Find where the given text appears and provide that cell's center as (X, Y) coordinate. 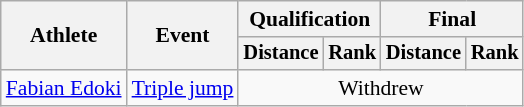
Final (452, 19)
Athlete (64, 36)
Triple jump (183, 88)
Withdrew (380, 88)
Event (183, 36)
Fabian Edoki (64, 88)
Qualification (309, 19)
